Extract the (X, Y) coordinate from the center of the cell holding the provided text.  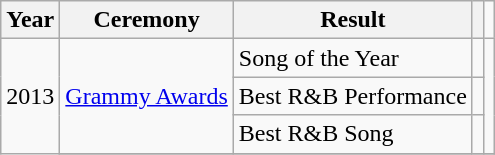
Grammy Awards (147, 96)
Year (30, 20)
2013 (30, 96)
Best R&B Song (352, 134)
Song of the Year (352, 58)
Result (352, 20)
Best R&B Performance (352, 96)
Ceremony (147, 20)
